For the text-containing cell, return its midpoint in (X, Y) coordinate format. 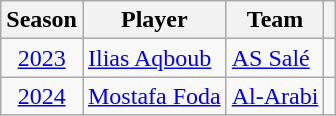
Player (154, 20)
Al-Arabi (275, 96)
Season (42, 20)
2024 (42, 96)
Ilias Aqboub (154, 58)
2023 (42, 58)
Mostafa Foda (154, 96)
Team (275, 20)
AS Salé (275, 58)
